Scan for the cell matching the given text and deliver its (X, Y) coordinate at center. 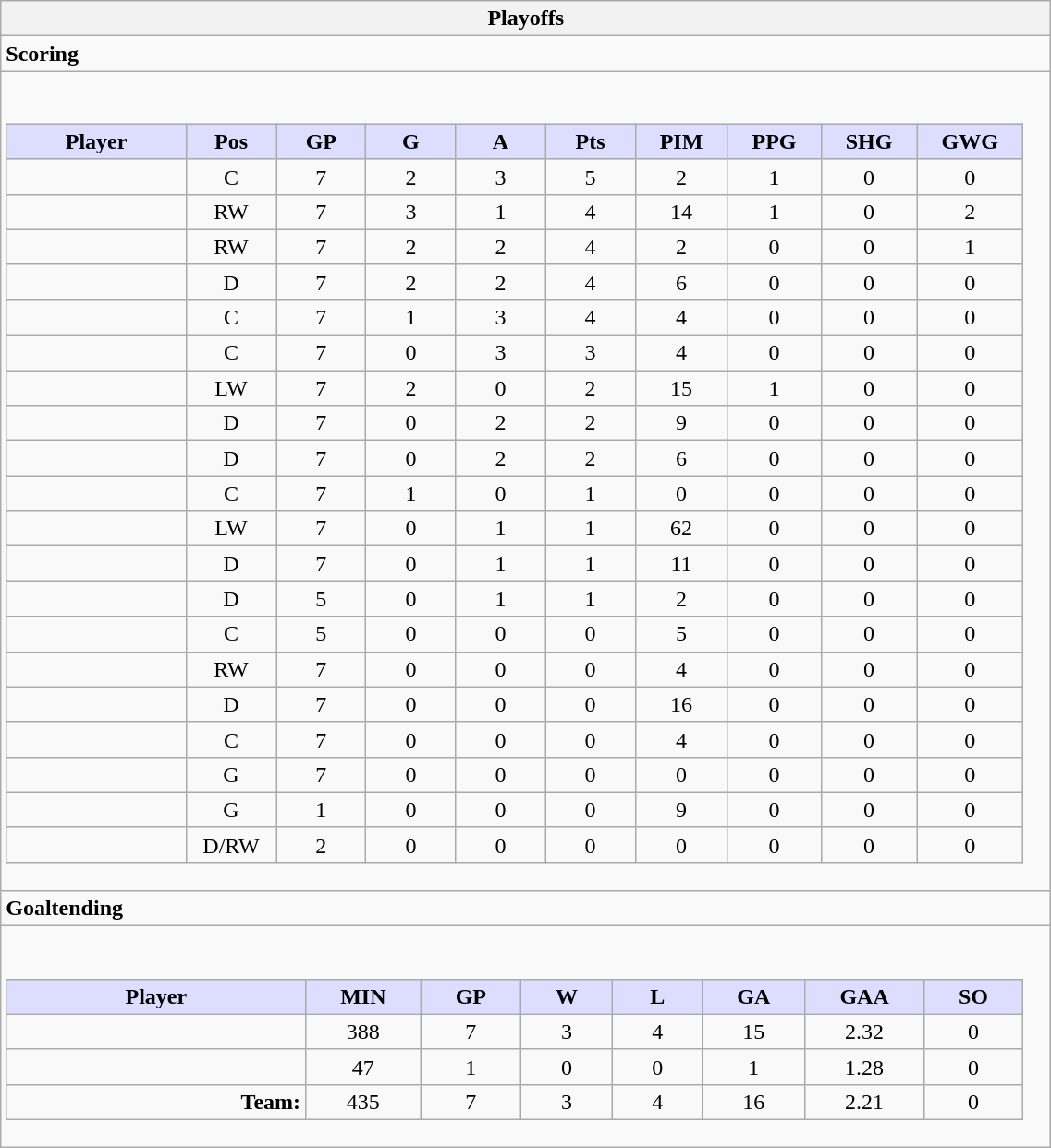
PIM (681, 141)
Scoring (526, 54)
PPG (775, 141)
435 (363, 1102)
Pts (590, 141)
1.28 (864, 1067)
2.32 (864, 1032)
Goaltending (526, 909)
388 (363, 1032)
MIN (363, 996)
SHG (869, 141)
L (658, 996)
14 (681, 212)
Player MIN GP W L GA GAA SO 388 7 3 4 15 2.32 0 47 1 0 0 1 1.28 0 Team: 435 7 3 4 16 2.21 0 (526, 1037)
47 (363, 1067)
W (568, 996)
11 (681, 564)
GWG (971, 141)
62 (681, 529)
Team: (156, 1102)
SO (972, 996)
Playoffs (526, 18)
Pos (231, 141)
GA (754, 996)
GAA (864, 996)
2.21 (864, 1102)
A (501, 141)
D/RW (231, 845)
